Determine the [x, y] coordinate at the center of the cell enclosing the given text.  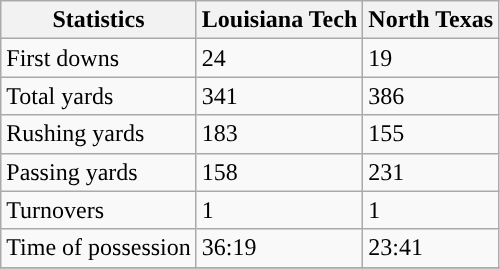
158 [279, 172]
183 [279, 134]
24 [279, 58]
Turnovers [99, 210]
341 [279, 96]
Passing yards [99, 172]
Louisiana Tech [279, 20]
36:19 [279, 248]
23:41 [431, 248]
19 [431, 58]
Rushing yards [99, 134]
First downs [99, 58]
Time of possession [99, 248]
155 [431, 134]
231 [431, 172]
386 [431, 96]
Statistics [99, 20]
North Texas [431, 20]
Total yards [99, 96]
